Detect which cell encompasses the target text, then output its [X, Y] center coordinate. 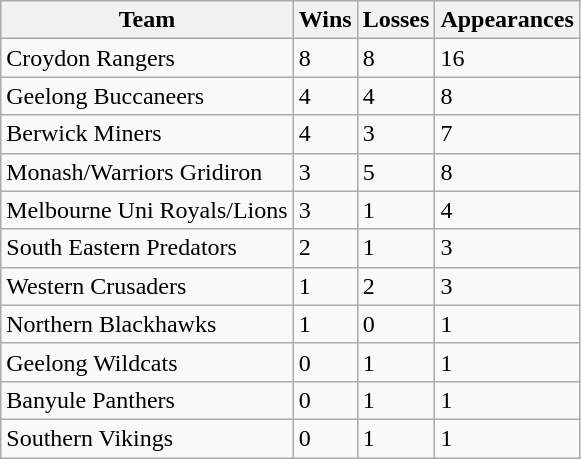
Northern Blackhawks [147, 324]
Western Crusaders [147, 286]
Monash/Warriors Gridiron [147, 172]
Melbourne Uni Royals/Lions [147, 210]
Geelong Buccaneers [147, 96]
5 [396, 172]
Appearances [507, 20]
Team [147, 20]
Berwick Miners [147, 134]
Banyule Panthers [147, 400]
7 [507, 134]
Southern Vikings [147, 438]
Croydon Rangers [147, 58]
Wins [325, 20]
South Eastern Predators [147, 248]
Geelong Wildcats [147, 362]
Losses [396, 20]
16 [507, 58]
